Output the (x, y) coordinate of the center of the cell containing the given text.  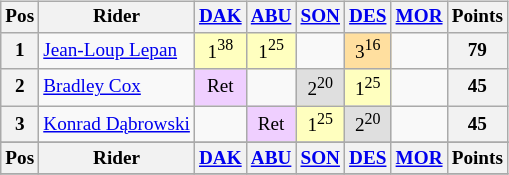
316 (368, 52)
138 (220, 52)
Bradley Cox (117, 88)
2 (20, 88)
1 (20, 52)
79 (477, 52)
Konrad Dąbrowski (117, 124)
Jean-Loup Lepan (117, 52)
3 (20, 124)
